Scan for the cell matching the given text and deliver its [x, y] coordinate at center. 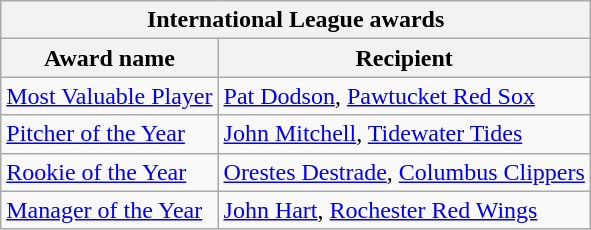
Manager of the Year [110, 210]
Most Valuable Player [110, 96]
Orestes Destrade, Columbus Clippers [404, 172]
Rookie of the Year [110, 172]
John Mitchell, Tidewater Tides [404, 134]
Award name [110, 58]
Pat Dodson, Pawtucket Red Sox [404, 96]
John Hart, Rochester Red Wings [404, 210]
Recipient [404, 58]
Pitcher of the Year [110, 134]
International League awards [296, 20]
